For the text-containing cell, return its midpoint in (x, y) coordinate format. 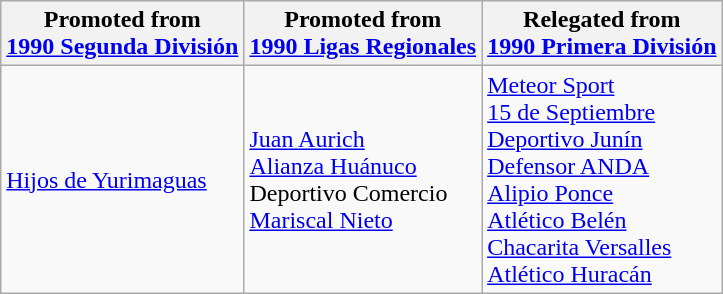
Juan Aurich Alianza Huánuco Deportivo Comercio Mariscal Nieto (363, 180)
Meteor Sport 15 de Septiembre Deportivo Junín Defensor ANDA Alipio Ponce Atlético Belén Chacarita Versalles Atlético Huracán (602, 180)
Relegated from1990 Primera División (602, 34)
Hijos de Yurimaguas (122, 180)
Promoted from1990 Segunda División (122, 34)
Promoted from1990 Ligas Regionales (363, 34)
